Return the [X, Y] coordinate for the center point of the cell that contains the specified text.  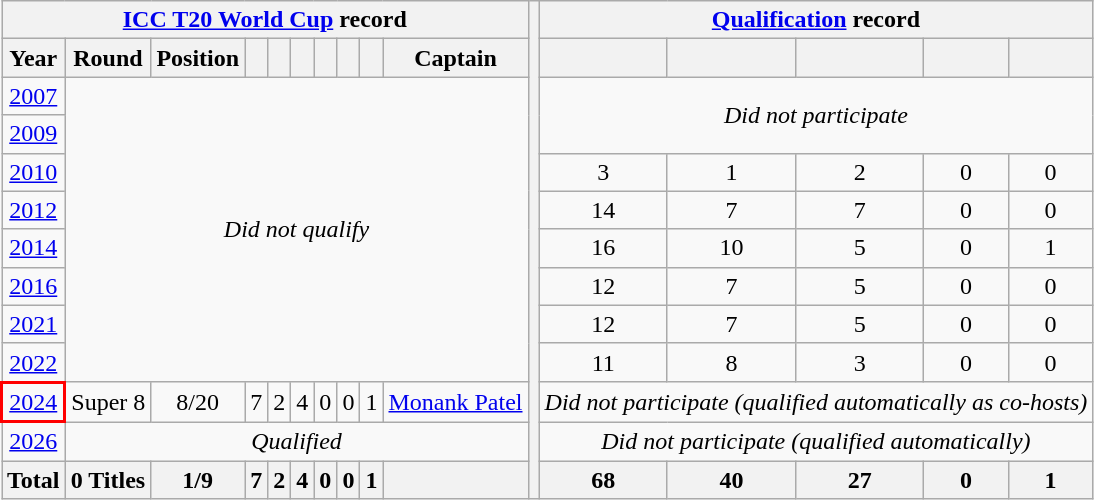
2009 [34, 134]
Total [34, 479]
16 [603, 248]
2007 [34, 96]
0 Titles [108, 479]
2022 [34, 362]
Captain [456, 58]
2026 [34, 442]
Qualification record [816, 20]
Qualified [296, 442]
1/9 [198, 479]
2014 [34, 248]
ICC T20 World Cup record [266, 20]
68 [603, 479]
Super 8 [108, 402]
2016 [34, 286]
Did not participate (qualified automatically as co-hosts) [816, 402]
11 [603, 362]
2010 [34, 172]
10 [731, 248]
Year [34, 58]
2024 [34, 402]
8/20 [198, 402]
Did not qualify [296, 230]
27 [860, 479]
Position [198, 58]
8 [731, 362]
2012 [34, 210]
14 [603, 210]
40 [731, 479]
2021 [34, 324]
Did not participate [816, 115]
Monank Patel [456, 402]
Did not participate (qualified automatically) [816, 442]
Round [108, 58]
